Find where the given text appears and provide that cell's center as (X, Y) coordinate. 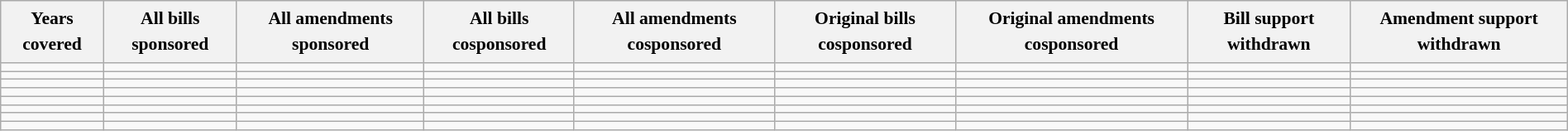
All bills sponsored (170, 32)
Amendment support withdrawn (1459, 32)
Years covered (52, 32)
Original bills cosponsored (865, 32)
All amendments cosponsored (674, 32)
Bill support withdrawn (1269, 32)
Original amendments cosponsored (1072, 32)
All amendments sponsored (331, 32)
All bills cosponsored (500, 32)
